Output the [X, Y] coordinate of the center of the cell containing the given text.  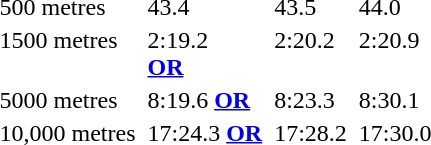
8:19.6 OR [205, 100]
2:20.2 [311, 54]
8:23.3 [311, 100]
2:19.2OR [205, 54]
